Scan for the cell matching the given text and deliver its [x, y] coordinate at center. 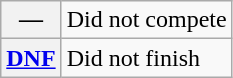
DNF [31, 58]
— [31, 20]
Did not compete [146, 20]
Did not finish [146, 58]
